Find where the given text appears and provide that cell's center as [x, y] coordinate. 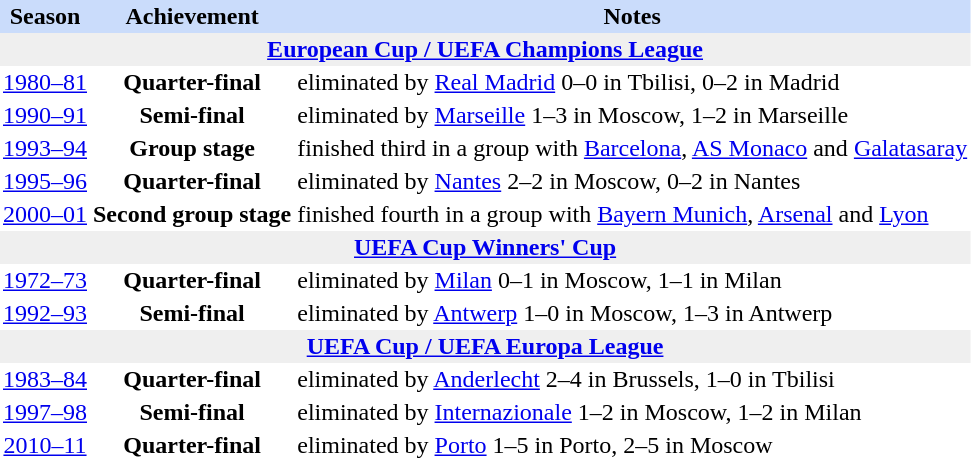
Group stage [192, 148]
Season [45, 16]
eliminated by Anderlecht 2–4 in Brussels, 1–0 in Tbilisi [632, 380]
eliminated by Antwerp 1–0 in Moscow, 1–3 in Antwerp [632, 314]
eliminated by Milan 0–1 in Moscow, 1–1 in Milan [632, 280]
1995–96 [45, 182]
eliminated by Internazionale 1–2 in Moscow, 1–2 in Milan [632, 412]
1980–81 [45, 82]
1997–98 [45, 412]
eliminated by Real Madrid 0–0 in Tbilisi, 0–2 in Madrid [632, 82]
finished fourth in a group with Bayern Munich, Arsenal and Lyon [632, 214]
finished third in a group with Barcelona, AS Monaco and Galatasaray [632, 148]
European Cup / UEFA Champions League [485, 50]
1992–93 [45, 314]
eliminated by Nantes 2–2 in Moscow, 0–2 in Nantes [632, 182]
Notes [632, 16]
2000–01 [45, 214]
1990–91 [45, 116]
Achievement [192, 16]
Second group stage [192, 214]
1972–73 [45, 280]
UEFA Cup Winners' Cup [485, 248]
eliminated by Marseille 1–3 in Moscow, 1–2 in Marseille [632, 116]
1983–84 [45, 380]
UEFA Cup / UEFA Europa League [485, 346]
1993–94 [45, 148]
